Output the (x, y) coordinate of the center of the cell containing the given text.  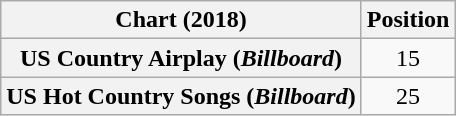
25 (408, 96)
US Country Airplay (Billboard) (181, 58)
Chart (2018) (181, 20)
15 (408, 58)
Position (408, 20)
US Hot Country Songs (Billboard) (181, 96)
